Detect which cell encompasses the target text, then output its [X, Y] center coordinate. 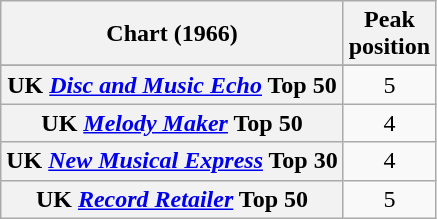
UK Melody Maker Top 50 [172, 123]
UK Disc and Music Echo Top 50 [172, 85]
Peakposition [389, 34]
UK New Musical Express Top 30 [172, 161]
Chart (1966) [172, 34]
UK Record Retailer Top 50 [172, 199]
